Return the (X, Y) coordinate for the center point of the cell that contains the specified text.  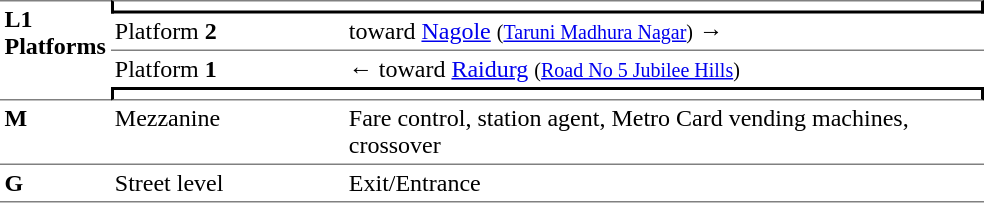
Fare control, station agent, Metro Card vending machines, crossover (664, 132)
Platform 1 (227, 69)
Mezzanine (227, 132)
L1Platforms (55, 50)
M (55, 132)
G (55, 184)
← toward Raidurg (Road No 5 Jubilee Hills) (664, 69)
Platform 2 (227, 33)
Exit/Entrance (664, 184)
Street level (227, 184)
toward Nagole (Taruni Madhura Nagar) → (664, 33)
